Find where the given text appears and provide that cell's center as [X, Y] coordinate. 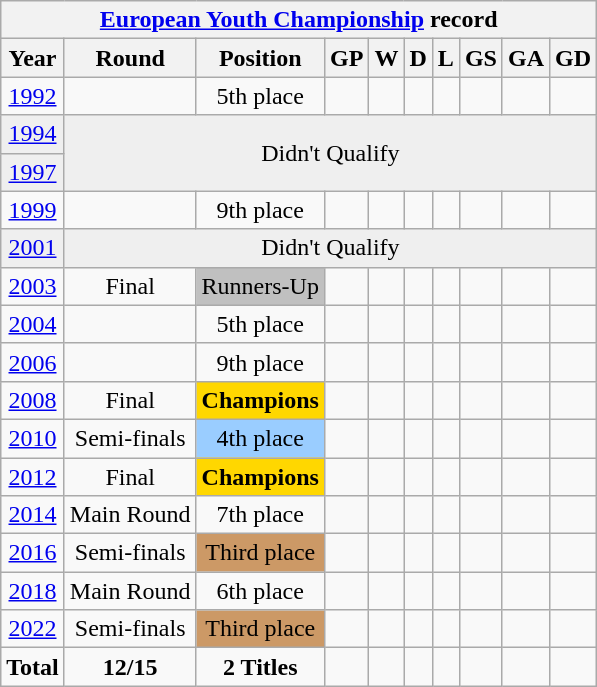
GS [480, 58]
1999 [33, 210]
2 Titles [260, 667]
2014 [33, 515]
4th place [260, 438]
7th place [260, 515]
D [418, 58]
2016 [33, 553]
2008 [33, 400]
2018 [33, 591]
GA [526, 58]
Year [33, 58]
1997 [33, 172]
GP [346, 58]
Position [260, 58]
2001 [33, 248]
12/15 [130, 667]
W [386, 58]
Round [130, 58]
1994 [33, 134]
2003 [33, 286]
European Youth Championship record [299, 20]
2012 [33, 477]
Total [33, 667]
Runners-Up [260, 286]
L [446, 58]
2006 [33, 362]
1992 [33, 96]
6th place [260, 591]
GD [574, 58]
2022 [33, 629]
2010 [33, 438]
2004 [33, 324]
